Pinpoint the cell where the given text exists, returning its [X, Y] midpoint coordinate. 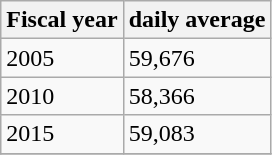
2005 [62, 58]
59,083 [197, 134]
2015 [62, 134]
58,366 [197, 96]
Fiscal year [62, 20]
daily average [197, 20]
2010 [62, 96]
59,676 [197, 58]
